Locate the cell with the specified text and output its [x, y] center coordinate. 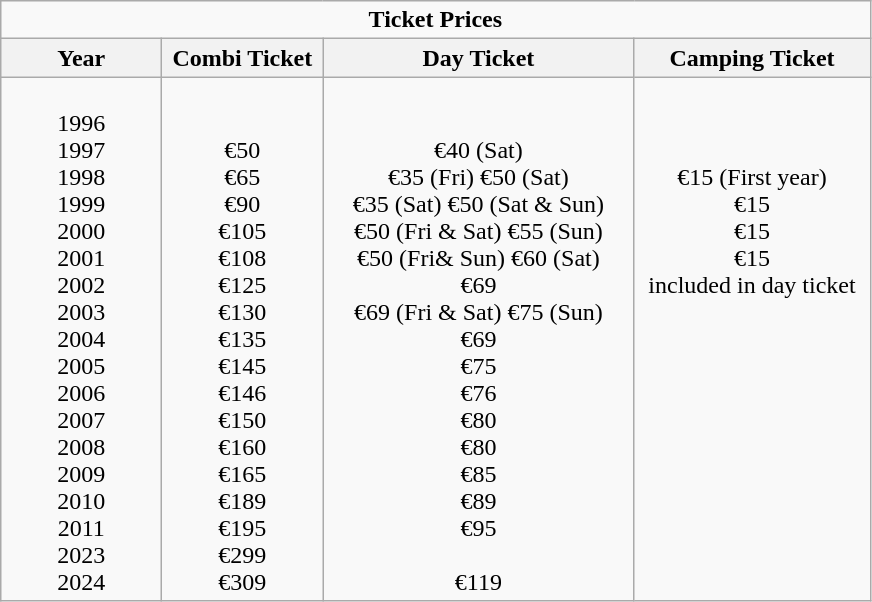
Combi Ticket [242, 58]
Camping Ticket [752, 58]
1996 1997 1998 1999 2000 2001 2002 2003 2004 2005 2006 2007 2008 2009 2010 2011 2023 2024 [82, 339]
Day Ticket [478, 58]
Year [82, 58]
€50 €65 €90 €105 €108 €125 €130 €135 €145 €146 €150 €160 €165 €189 €195 €299 €309 [242, 339]
Ticket Prices [436, 20]
€15 (First year) €15 €15 €15 included in day ticket [752, 339]
